Provide the [X, Y] coordinate of the cell's center where the given text is located.  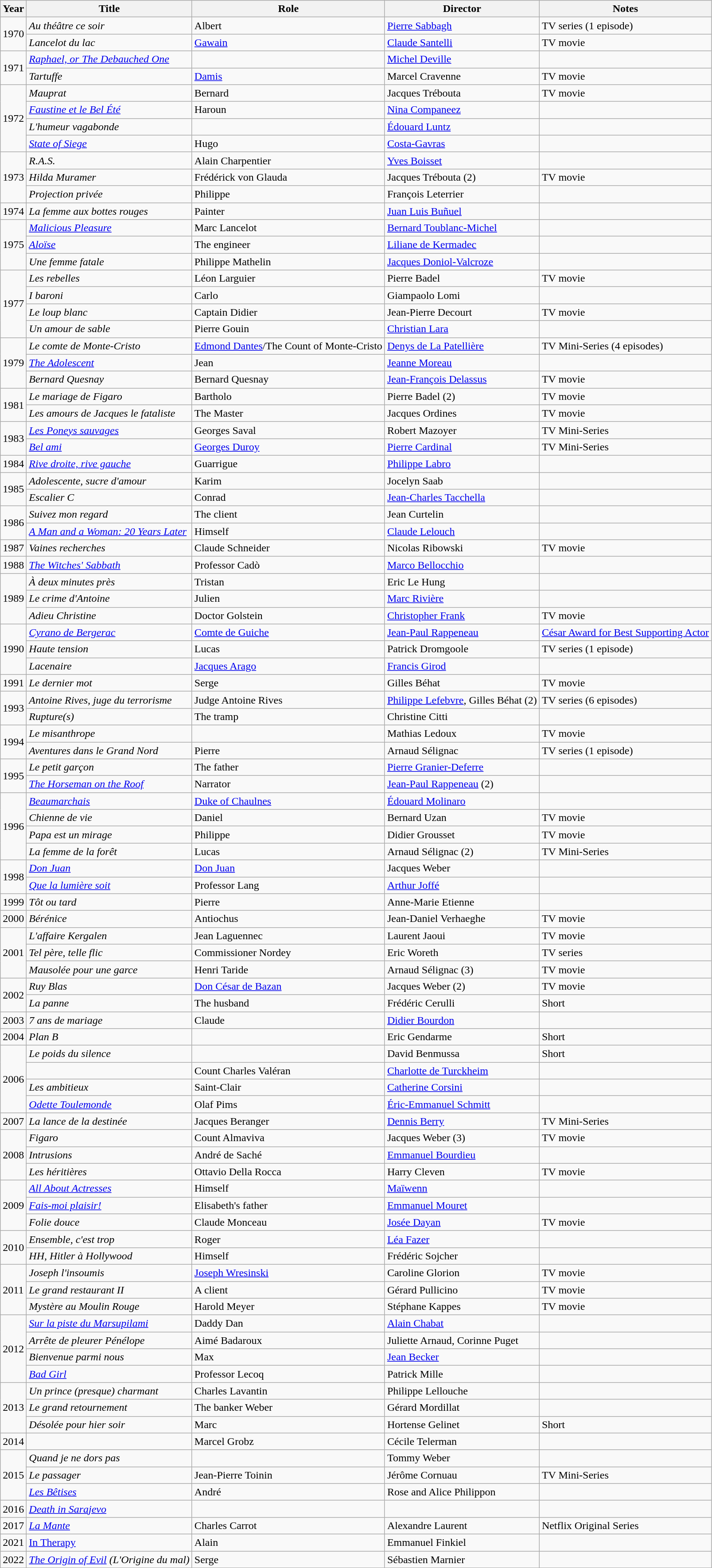
Caroline Glorion [462, 1273]
1988 [13, 565]
Joseph l'insoumis [109, 1273]
1973 [13, 177]
Antiochus [288, 919]
Jean [288, 363]
Le loup blanc [109, 312]
2017 [13, 1525]
The Master [288, 413]
Alain Chabat [462, 1324]
André de Saché [288, 1155]
Le grand restaurant II [109, 1290]
Frédéric Sojcher [462, 1256]
Bad Girl [109, 1374]
Quand je ne dors pas [109, 1458]
Marc Rivière [462, 599]
The Origin of Evil (L'Origine du mal) [109, 1559]
Odette Toulemonde [109, 1104]
Claude [288, 1020]
Judge Antoine Rives [288, 700]
L'affaire Kergalen [109, 936]
Édouard Luntz [462, 127]
Pierre Granier-Deferre [462, 767]
La Mante [109, 1525]
Cyrano de Bergerac [109, 632]
Costa-Gavras [462, 143]
1981 [13, 405]
1970 [13, 34]
Pierre Sabbagh [462, 26]
Eric Gendarme [462, 1037]
Intrusions [109, 1155]
Arrête de pleurer Pénélope [109, 1340]
Harold Meyer [288, 1307]
2000 [13, 919]
Emmanuel Finkiel [462, 1542]
The tramp [288, 716]
Beaumarchais [109, 801]
The husband [288, 1003]
Elisabeth's father [288, 1205]
Claude Santelli [462, 43]
Eric Le Hung [462, 582]
Christine Citti [462, 716]
À deux minutes près [109, 582]
Maïwenn [462, 1189]
Les amours de Jacques le fataliste [109, 413]
2021 [13, 1542]
Aimé Badaroux [288, 1340]
Cécile Telerman [462, 1441]
Jacques Arago [288, 666]
Désolée pour hier soir [109, 1425]
Rive droite, rive gauche [109, 464]
Comte de Guiche [288, 632]
2002 [13, 995]
Year [13, 9]
Un amour de sable [109, 329]
Le crime d'Antoine [109, 599]
Director [462, 9]
Notes [625, 9]
HH, Hitler à Hollywood [109, 1256]
Marco Bellocchio [462, 565]
Jérôme Cornuau [462, 1475]
La femme aux bottes rouges [109, 211]
Stéphane Kappes [462, 1307]
Figaro [109, 1138]
Léon Larguier [288, 279]
Marcel Grobz [288, 1441]
Bernard [288, 93]
1972 [13, 118]
Charles Carrot [288, 1525]
1974 [13, 211]
Adieu Christine [109, 616]
Gérard Mordillat [462, 1408]
7 ans de mariage [109, 1020]
La femme de la forêt [109, 852]
2001 [13, 952]
Rose and Alice Philippon [462, 1492]
Patrick Dromgoole [462, 649]
The banker Weber [288, 1408]
Le petit garçon [109, 767]
1999 [13, 902]
Jacques Ordines [462, 413]
Jean-Paul Rappeneau (2) [462, 784]
Gilles Béhat [462, 683]
David Benmussa [462, 1054]
Bienvenue parmi nous [109, 1357]
Hilda Muramer [109, 177]
Marc Lancelot [288, 228]
The Witches' Sabbath [109, 565]
R.A.S. [109, 160]
Netflix Original Series [625, 1525]
Que la lumière soit [109, 885]
L'humeur vagabonde [109, 127]
Alain [288, 1542]
Un prince (presque) charmant [109, 1391]
1971 [13, 68]
Les Bêtises [109, 1492]
Claude Schneider [288, 548]
Saint-Clair [288, 1088]
Jacques Trébouta (2) [462, 177]
Au théâtre ce soir [109, 26]
1975 [13, 245]
Didier Grousset [462, 835]
Jean-Paul Rappeneau [462, 632]
Bernard Uzan [462, 818]
Mystère au Moulin Rouge [109, 1307]
César Award for Best Supporting Actor [625, 632]
Frédérick von Glauda [288, 177]
Olaf Pims [288, 1104]
1983 [13, 438]
2016 [13, 1509]
Count Almaviva [288, 1138]
Charles Lavantin [288, 1391]
Une femme fatale [109, 262]
Les ambitieux [109, 1088]
A client [288, 1290]
Ruy Blas [109, 986]
Patrick Mille [462, 1374]
Aloïse [109, 245]
Le passager [109, 1475]
1986 [13, 523]
Jean-Pierre Toinin [288, 1475]
The client [288, 515]
1989 [13, 599]
Daniel [288, 818]
Hugo [288, 143]
Professor Lecoq [288, 1374]
Tôt ou tard [109, 902]
Bartholo [288, 396]
Frédéric Cerulli [462, 1003]
Adolescente, sucre d'amour [109, 480]
Antoine Rives, juge du terrorisme [109, 700]
Claude Lelouch [462, 531]
1998 [13, 877]
2014 [13, 1441]
2003 [13, 1020]
Georges Duroy [288, 447]
Haroun [288, 110]
Bernard Toublanc-Michel [462, 228]
Jacques Trébouta [462, 93]
1984 [13, 464]
Denys de La Patellière [462, 346]
Hortense Gelinet [462, 1425]
Liliane de Kermadec [462, 245]
Tartuffe [109, 76]
Jean Curtelin [462, 515]
Malicious Pleasure [109, 228]
Professor Cadò [288, 565]
Arnaud Sélignac (2) [462, 852]
Les Poneys sauvages [109, 430]
Vaines recherches [109, 548]
Arnaud Sélignac (3) [462, 969]
Damis [288, 76]
1977 [13, 304]
The Adolescent [109, 363]
Captain Didier [288, 312]
Jean Becker [462, 1357]
Mausolée pour une garce [109, 969]
Jacques Weber (2) [462, 986]
Les héritières [109, 1172]
Arthur Joffé [462, 885]
Tel père, telle flic [109, 952]
1994 [13, 742]
La lance de la destinée [109, 1121]
Bérénice [109, 919]
Le dernier mot [109, 683]
Dennis Berry [462, 1121]
In Therapy [109, 1542]
Philippe Labro [462, 464]
Didier Bourdon [462, 1020]
1990 [13, 649]
Jean Laguennec [288, 936]
2009 [13, 1205]
Charlotte de Turckheim [462, 1071]
Marcel Cravenne [462, 76]
Folie douce [109, 1222]
Duke of Chaulnes [288, 801]
Laurent Jaoui [462, 936]
Le mariage de Figaro [109, 396]
Eric Woreth [462, 952]
Philippe Lefebvre, Gilles Béhat (2) [462, 700]
Les rebelles [109, 279]
Ottavio Della Rocca [288, 1172]
Pierre Badel [462, 279]
François Leterrier [462, 194]
2006 [13, 1079]
Doctor Golstein [288, 616]
Jean-Pierre Decourt [462, 312]
Harry Cleven [462, 1172]
Alexandre Laurent [462, 1525]
André [288, 1492]
Rupture(s) [109, 716]
Bel ami [109, 447]
2007 [13, 1121]
Giampaolo Lomi [462, 295]
Title [109, 9]
Joseph Wresinski [288, 1273]
Le comte de Monte-Cristo [109, 346]
Lancelot du lac [109, 43]
Jean-François Delassus [462, 379]
2015 [13, 1475]
Jacques Doniol-Valcroze [462, 262]
Jacques Weber (3) [462, 1138]
Nicolas Ribowski [462, 548]
Roger [288, 1239]
Le grand retournement [109, 1408]
Death in Sarajevo [109, 1509]
Michel Deville [462, 59]
Fais-moi plaisir! [109, 1205]
2012 [13, 1349]
2011 [13, 1289]
Jeanne Moreau [462, 363]
Albert [288, 26]
La panne [109, 1003]
Guarrigue [288, 464]
The Horseman on the Roof [109, 784]
1993 [13, 708]
1985 [13, 489]
Éric-Emmanuel Schmitt [462, 1104]
Claude Monceau [288, 1222]
Don César de Bazan [288, 986]
2008 [13, 1155]
Projection privée [109, 194]
Gérard Pullicino [462, 1290]
Role [288, 9]
Jean-Charles Tacchella [462, 498]
Professor Lang [288, 885]
Nina Companeez [462, 110]
Anne-Marie Etienne [462, 902]
Catherine Corsini [462, 1088]
Aventures dans le Grand Nord [109, 751]
Ensemble, c'est trop [109, 1239]
Jocelyn Saab [462, 480]
Arnaud Sélignac [462, 751]
Carlo [288, 295]
TV Mini-Series (4 episodes) [625, 346]
Tristan [288, 582]
Papa est un mirage [109, 835]
All About Actresses [109, 1189]
Henri Taride [288, 969]
Juan Luis Buñuel [462, 211]
Tommy Weber [462, 1458]
Robert Mazoyer [462, 430]
Commissioner Nordey [288, 952]
Suivez mon regard [109, 515]
Marc [288, 1425]
Emmanuel Mouret [462, 1205]
Sur la piste du Marsupilami [109, 1324]
1996 [13, 826]
Chienne de vie [109, 818]
A Man and a Woman: 20 Years Later [109, 531]
Christian Lara [462, 329]
Max [288, 1357]
Philippe Lellouche [462, 1391]
Josée Dayan [462, 1222]
Narrator [288, 784]
The engineer [288, 245]
Le poids du silence [109, 1054]
Daddy Dan [288, 1324]
Julien [288, 599]
Pierre Cardinal [462, 447]
Léa Fazer [462, 1239]
1991 [13, 683]
Le misanthrope [109, 733]
Karim [288, 480]
TV series (6 episodes) [625, 700]
Edmond Dantes/The Count of Monte-Cristo [288, 346]
2010 [13, 1247]
Jacques Beranger [288, 1121]
Mathias Ledoux [462, 733]
Francis Girod [462, 666]
2004 [13, 1037]
Pierre Badel (2) [462, 396]
Faustine et le Bel Été [109, 110]
TV series [625, 952]
Georges Saval [288, 430]
Gawain [288, 43]
State of Siege [109, 143]
Plan B [109, 1037]
Emmanuel Bourdieu [462, 1155]
Christopher Frank [462, 616]
2013 [13, 1408]
Haute tension [109, 649]
Lacenaire [109, 666]
Édouard Molinaro [462, 801]
2022 [13, 1559]
The father [288, 767]
Philippe Mathelin [288, 262]
1987 [13, 548]
Sébastien Marnier [462, 1559]
Yves Boisset [462, 160]
Jacques Weber [462, 868]
1979 [13, 363]
I baroni [109, 295]
Alain Charpentier [288, 160]
Count Charles Valéran [288, 1071]
Painter [288, 211]
Escalier C [109, 498]
Jean-Daniel Verhaeghe [462, 919]
Conrad [288, 498]
Juliette Arnaud, Corinne Puget [462, 1340]
Raphael, or The Debauched One [109, 59]
Mauprat [109, 93]
1995 [13, 776]
Pierre Gouin [288, 329]
